Pinpoint the cell where the given text exists, returning its [X, Y] midpoint coordinate. 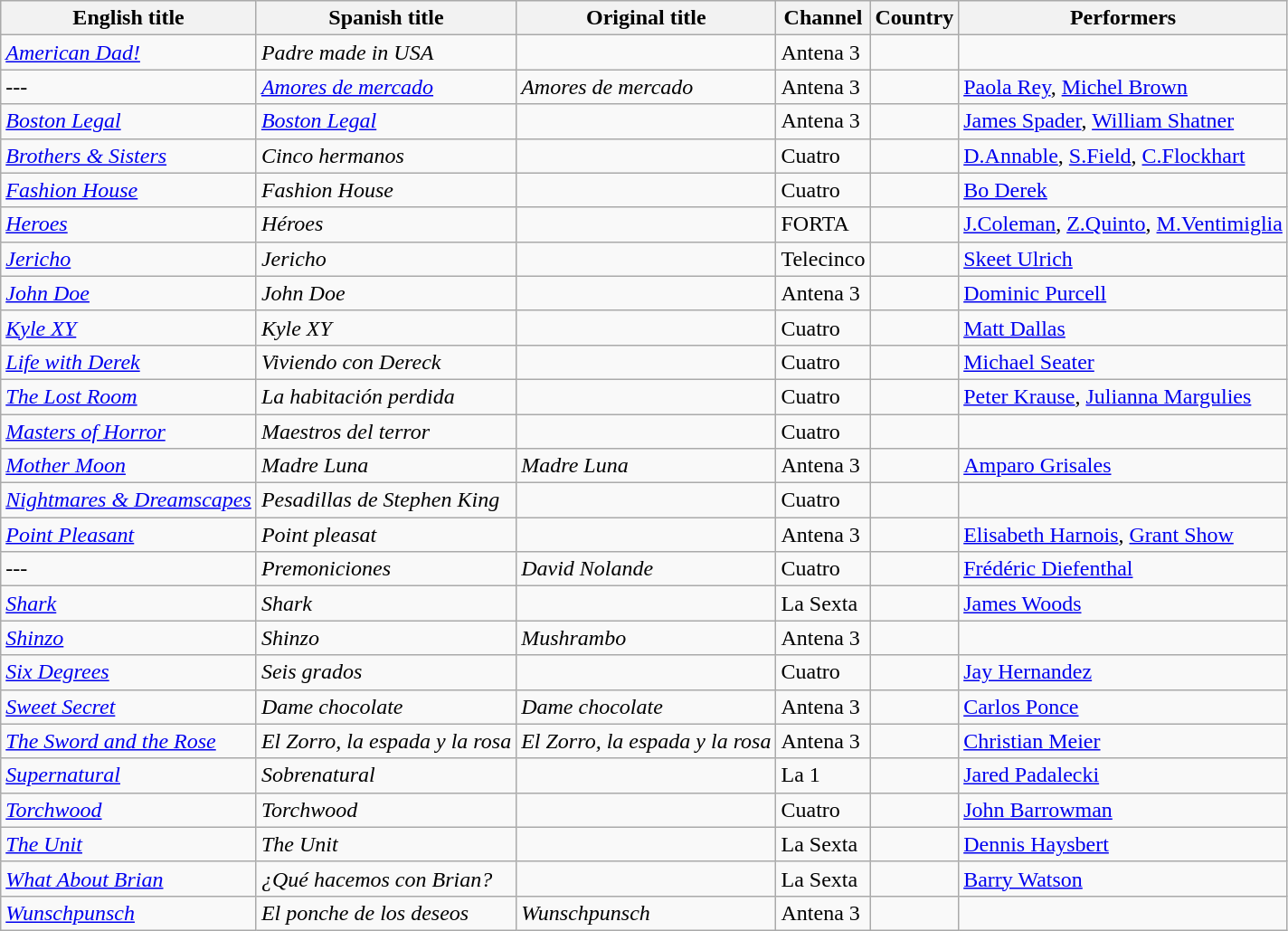
La habitación perdida [385, 396]
James Woods [1123, 603]
Supernatural [128, 775]
Point Pleasant [128, 535]
Point pleasat [385, 535]
Jay Hernandez [1123, 672]
Premoniciones [385, 569]
Jared Padalecki [1123, 775]
Pesadillas de Stephen King [385, 500]
What About Brian [128, 879]
Mother Moon [128, 466]
Spanish title [385, 18]
Brothers & Sisters [128, 156]
Country [914, 18]
El ponche de los deseos [385, 913]
Nightmares & Dreamscapes [128, 500]
Life with Derek [128, 362]
Six Degrees [128, 672]
Channel [823, 18]
¿Qué hacemos con Brian? [385, 879]
The Lost Room [128, 396]
Christian Meier [1123, 741]
David Nolande [646, 569]
Elisabeth Harnois, Grant Show [1123, 535]
John Barrowman [1123, 810]
Maestros del terror [385, 432]
Performers [1123, 18]
Cinco hermanos [385, 156]
Mushrambo [646, 638]
Original title [646, 18]
Dominic Purcell [1123, 293]
Heroes [128, 224]
La 1 [823, 775]
Carlos Ponce [1123, 707]
FORTA [823, 224]
Bo Derek [1123, 190]
Telecinco [823, 259]
Paola Rey, Michel Brown [1123, 87]
Seis grados [385, 672]
James Spader, William Shatner [1123, 121]
Héroes [385, 224]
Masters of Horror [128, 432]
J.Coleman, Z.Quinto, M.Ventimiglia [1123, 224]
Dennis Haysbert [1123, 844]
Amparo Grisales [1123, 466]
Matt Dallas [1123, 328]
The Sword and the Rose [128, 741]
Michael Seater [1123, 362]
D.Annable, S.Field, C.Flockhart [1123, 156]
American Dad! [128, 52]
Sobrenatural [385, 775]
Padre made in USA [385, 52]
Barry Watson [1123, 879]
Peter Krause, Julianna Margulies [1123, 396]
English title [128, 18]
Viviendo con Dereck [385, 362]
Sweet Secret [128, 707]
Skeet Ulrich [1123, 259]
Frédéric Diefenthal [1123, 569]
